Return [x, y] of the center of cell containing provided text 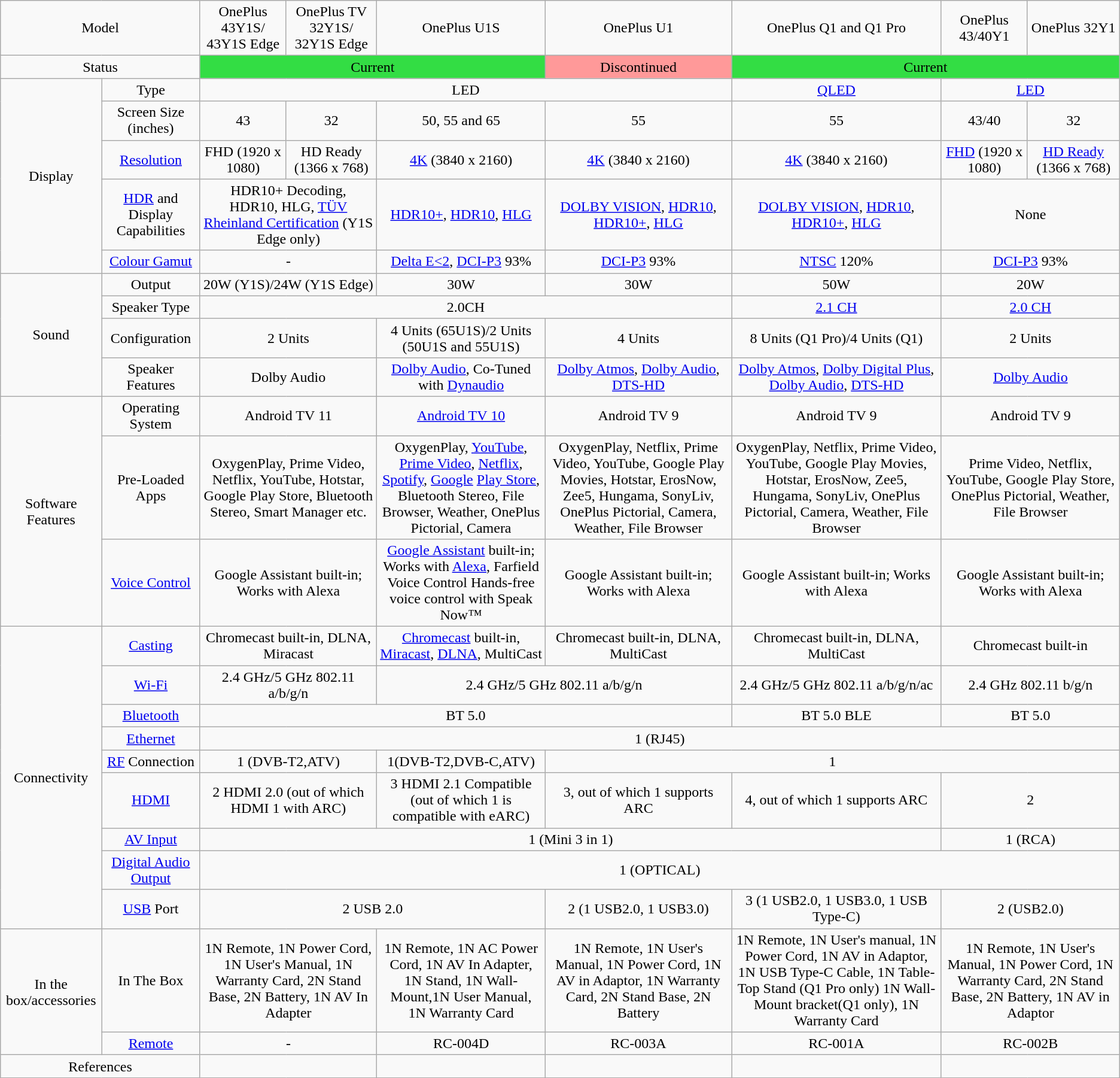
In the box/accessories [51, 991]
Dolby Audio, Co-Tuned with Dynaudio [461, 377]
Configuration [151, 338]
4 Units (65U1S)/2 Units (50U1S and 55U1S) [461, 338]
Speaker Type [151, 307]
AV Input [151, 839]
In The Box [151, 980]
3 HDMI 2.1 Compatible (out of which 1 is compatible with eARC) [461, 800]
QLED [836, 90]
RC-003A [639, 1043]
Chromecast built-in [1030, 646]
RC-004D [461, 1043]
HDMI [151, 800]
4, out of which 1 supports ARC [836, 800]
Model [101, 28]
3 (1 USB2.0, 1 USB3.0, 1 USB Type-C) [836, 909]
Discontinued [639, 67]
Colour Gamut [151, 262]
1(DVB-T2,DVB-C,ATV) [461, 761]
Software Features [51, 511]
Chromecast built-in, DLNA, Miracast [288, 646]
OnePlus 43Y1S/ 43Y1S Edge [243, 28]
20W [1030, 284]
Chromecast built-in, Miracast, DLNA, MultiCast [461, 646]
HDR and Display Capabilities [151, 214]
50W [836, 284]
1N Remote, 1N Power Cord, 1N User's Manual, 1N Warranty Card, 2N Stand Base, 2N Battery, 1N AV In Adapter [288, 980]
Android TV 10 [461, 415]
Remote [151, 1043]
2 USB 2.0 [372, 909]
Casting [151, 646]
OxygenPlay, Prime Video, Netflix, YouTube, Hotstar, Google Play Store, Bluetooth Stereo, Smart Manager etc. [288, 487]
43/40 [984, 121]
43 [243, 121]
3, out of which 1 supports ARC [639, 800]
1N Remote, 1N User's Manual, 1N Power Cord, 1N AV in Adaptor, 1N Warranty Card, 2N Stand Base, 2N Battery [639, 980]
Delta E<2, DCI-P3 93% [461, 262]
OnePlus 32Y1 [1073, 28]
2 HDMI 2.0 (out of which HDMI 1 with ARC) [288, 800]
OnePlus U1S [461, 28]
HDR10+, HDR10, HLG [461, 214]
50, 55 and 65 [461, 121]
Google Assistant built-in; Works with Alexa, Farfield Voice Control Hands-free voice control with Speak Now™ [461, 583]
Bluetooth [151, 716]
OnePlus U1 [639, 28]
2.4 GHz 802.11 b/g/n [1030, 685]
HDR10+ Decoding,HDR10, HLG, TÜV Rheinland Certification (Y1S Edge only) [288, 214]
Android TV 11 [288, 415]
Status [101, 67]
2 [1030, 800]
Screen Size (inches) [151, 121]
Digital Audio Output [151, 870]
OnePlus TV 32Y1S/ 32Y1S Edge [331, 28]
2.4 GHz/5 GHz 802.11 a/b/g/n/ac [836, 685]
4 Units [639, 338]
RC-001A [836, 1043]
Ethernet [151, 739]
None [1030, 214]
1 (RCA) [1030, 839]
Display [51, 176]
2.0CH [465, 307]
1 (RJ45) [659, 739]
OnePlus 43/40Y1 [984, 28]
1 (Mini 3 in 1) [571, 839]
1 (DVB-T2,ATV) [288, 761]
1N Remote, 1N User's Manual, 1N Power Cord, 1N Warranty Card, 2N Stand Base, 2N Battery, 1N AV in Adaptor [1030, 980]
Type [151, 90]
BT 5.0 BLE [836, 716]
20W (Y1S)/24W (Y1S Edge) [288, 284]
Dolby Atmos, Dolby Audio, DTS-HD [639, 377]
Voice Control [151, 583]
OxygenPlay, YouTube, Prime Video, Netflix, Spotify, Google Play Store, Bluetooth Stereo, File Browser, Weather, OnePlus Pictorial, Camera [461, 487]
Resolution [151, 159]
USB Port [151, 909]
Speaker Features [151, 377]
1N Remote, 1N AC Power Cord, 1N AV In Adapter, 1N Stand, 1N Wall-Mount,1N User Manual, 1N Warranty Card [461, 980]
2.0 CH [1030, 307]
2.1 CH [836, 307]
References [101, 1066]
2 (USB2.0) [1030, 909]
Prime Video, Netflix, YouTube, Google Play Store, OnePlus Pictorial, Weather, File Browser [1030, 487]
Pre-Loaded Apps [151, 487]
8 Units (Q1 Pro)/4 Units (Q1) [836, 338]
OnePlus Q1 and Q1 Pro [836, 28]
RF Connection [151, 761]
1 [833, 761]
NTSC 120% [836, 262]
Sound [51, 335]
2 (1 USB2.0, 1 USB3.0) [639, 909]
RC-002B [1030, 1043]
Output [151, 284]
Wi-Fi [151, 685]
Connectivity [51, 778]
Operating System [151, 415]
Dolby Atmos, Dolby Digital Plus, Dolby Audio, DTS-HD [836, 377]
1 (OPTICAL) [659, 870]
